Search for the cell housing the specified text and yield its [X, Y] center coordinate. 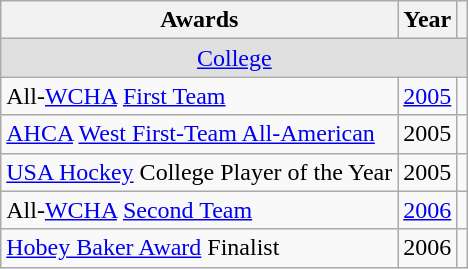
AHCA West First-Team All-American [200, 134]
Year [428, 20]
USA Hockey College Player of the Year [200, 172]
All-WCHA Second Team [200, 210]
Awards [200, 20]
All-WCHA First Team [200, 96]
College [234, 58]
Hobey Baker Award Finalist [200, 248]
